Locate the cell with the specified text and output its [X, Y] center coordinate. 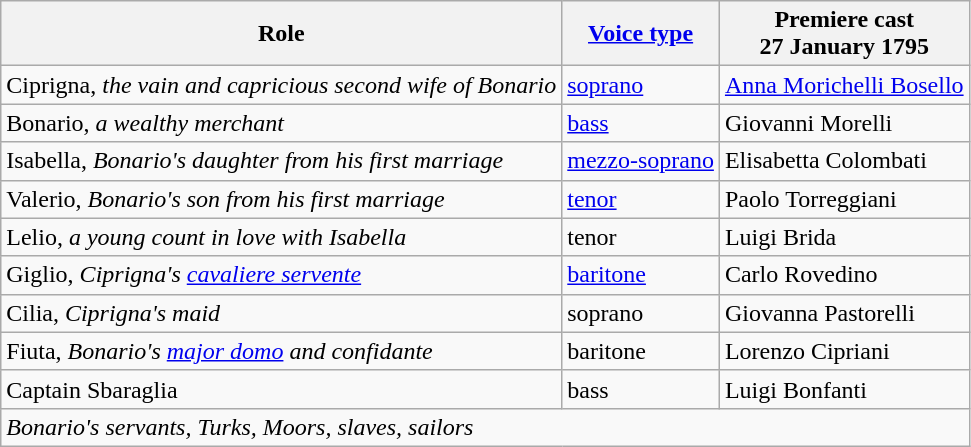
Lorenzo Cipriani [844, 351]
Captain Sbaraglia [282, 389]
Carlo Rovedino [844, 275]
Anna Morichelli Bosello [844, 85]
Bonario, a wealthy merchant [282, 123]
Ciprigna, the vain and capricious second wife of Bonario [282, 85]
Elisabetta Colombati [844, 161]
Giovanni Morelli [844, 123]
mezzo-soprano [641, 161]
Luigi Brida [844, 237]
Paolo Torreggiani [844, 199]
Role [282, 34]
Voice type [641, 34]
Giovanna Pastorelli [844, 313]
Cilia, Ciprigna's maid [282, 313]
Isabella, Bonario's daughter from his first marriage [282, 161]
Giglio, Ciprigna's cavaliere servente [282, 275]
Fiuta, Bonario's major domo and confidante [282, 351]
Bonario's servants, Turks, Moors, slaves, sailors [485, 427]
Valerio, Bonario's son from his first marriage [282, 199]
Premiere cast27 January 1795 [844, 34]
Luigi Bonfanti [844, 389]
Lelio, a young count in love with Isabella [282, 237]
